Capture the cell that displays the provided text and extract its (x, y) central coordinate. 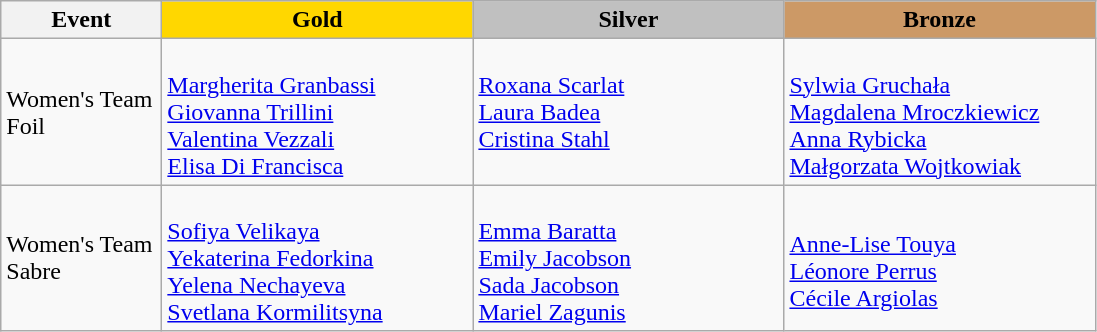
Sofiya VelikayaYekaterina FedorkinaYelena NechayevaSvetlana Kormilitsyna (318, 258)
Roxana ScarlatLaura BadeaCristina Stahl (628, 112)
Sylwia GruchałaMagdalena MroczkiewiczAnna RybickaMałgorzata Wojtkowiak (940, 112)
Women's Team Sabre (82, 258)
Anne-Lise TouyaLéonore PerrusCécile Argiolas (940, 258)
Silver (628, 20)
Bronze (940, 20)
Event (82, 20)
Women's Team Foil (82, 112)
Gold (318, 20)
Margherita GranbassiGiovanna TrilliniValentina VezzaliElisa Di Francisca (318, 112)
Emma BarattaEmily JacobsonSada JacobsonMariel Zagunis (628, 258)
